Return the [x, y] coordinate for the center point of the cell that contains the specified text.  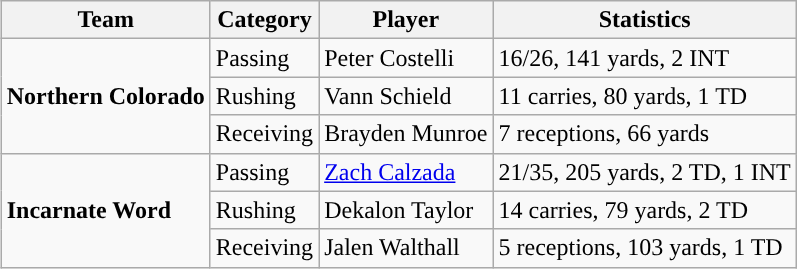
Peter Costelli [406, 58]
Dekalon Taylor [406, 210]
14 carries, 79 yards, 2 TD [644, 210]
Category [264, 20]
Team [106, 20]
Incarnate Word [106, 210]
11 carries, 80 yards, 1 TD [644, 96]
Statistics [644, 20]
7 receptions, 66 yards [644, 134]
Brayden Munroe [406, 134]
Vann Schield [406, 96]
Jalen Walthall [406, 248]
Player [406, 20]
21/35, 205 yards, 2 TD, 1 INT [644, 172]
Zach Calzada [406, 172]
Northern Colorado [106, 96]
16/26, 141 yards, 2 INT [644, 58]
5 receptions, 103 yards, 1 TD [644, 248]
